Pinpoint the cell where the given text exists, returning its [X, Y] midpoint coordinate. 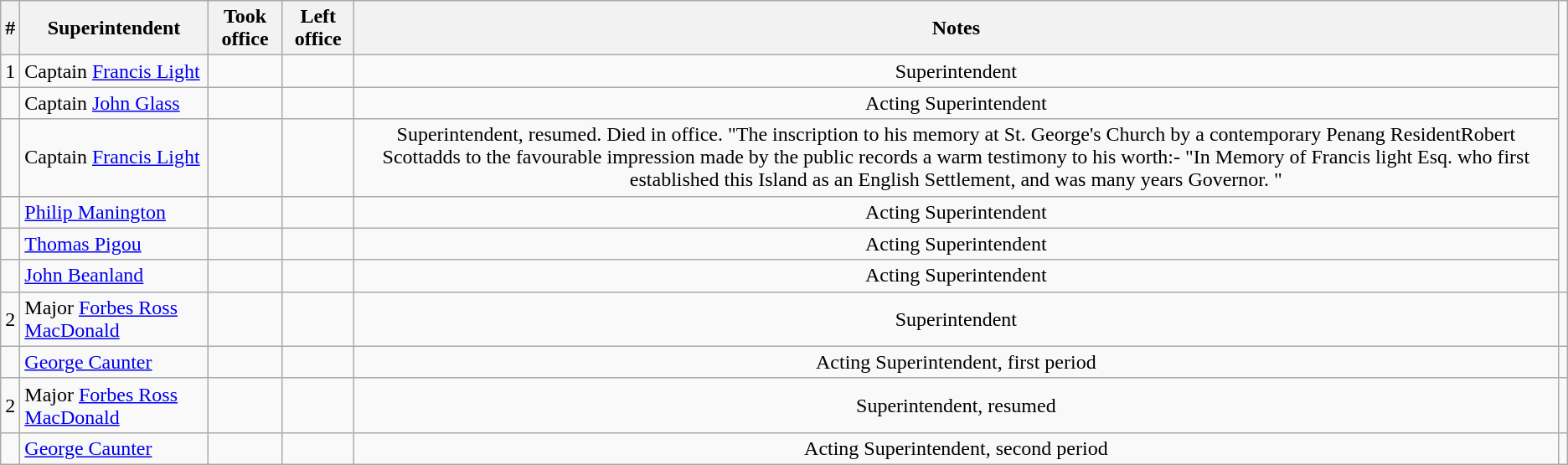
Thomas Pigou [114, 244]
John Beanland [114, 276]
Acting Superintendent, second period [957, 448]
Philip Manington [114, 212]
1 [10, 71]
Notes [957, 28]
Superintendent, resumed [957, 406]
Captain John Glass [114, 103]
Acting Superintendent, first period [957, 362]
Took office [245, 28]
# [10, 28]
Left office [318, 28]
